For the text-containing cell, return its midpoint in (x, y) coordinate format. 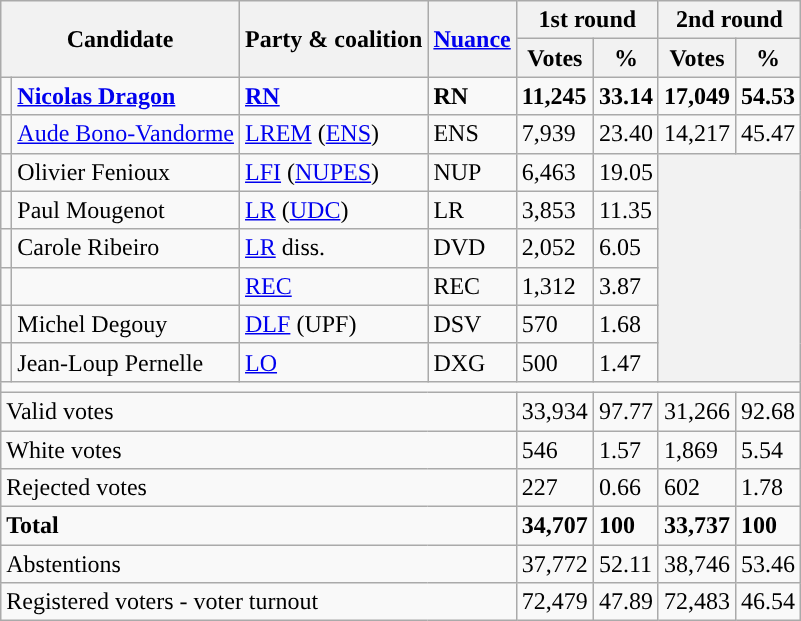
Paul Mougenot (126, 210)
500 (554, 362)
LR (472, 210)
19.05 (626, 172)
Olivier Fenioux (126, 172)
Candidate (120, 39)
Registered voters - voter turnout (259, 602)
5.54 (768, 449)
14,217 (696, 134)
Total (259, 526)
37,772 (554, 564)
11,245 (554, 96)
NUP (472, 172)
6,463 (554, 172)
1,312 (554, 286)
38,746 (696, 564)
33,934 (554, 411)
2,052 (554, 248)
570 (554, 324)
Abstentions (259, 564)
11.35 (626, 210)
1,869 (696, 449)
602 (696, 488)
Nuance (472, 39)
17,049 (696, 96)
Valid votes (259, 411)
White votes (259, 449)
DSV (472, 324)
LFI (NUPES) (334, 172)
1.47 (626, 362)
6.05 (626, 248)
LO (334, 362)
1st round (587, 20)
45.47 (768, 134)
53.46 (768, 564)
LR diss. (334, 248)
227 (554, 488)
ENS (472, 134)
52.11 (626, 564)
34,707 (554, 526)
DXG (472, 362)
31,266 (696, 411)
72,483 (696, 602)
3.87 (626, 286)
546 (554, 449)
72,479 (554, 602)
46.54 (768, 602)
Party & coalition (334, 39)
1.68 (626, 324)
33,737 (696, 526)
DLF (UPF) (334, 324)
LR (UDC) (334, 210)
2nd round (729, 20)
Nicolas Dragon (126, 96)
0.66 (626, 488)
Rejected votes (259, 488)
23.40 (626, 134)
Aude Bono-Vandorme (126, 134)
47.89 (626, 602)
LREM (ENS) (334, 134)
33.14 (626, 96)
Jean-Loup Pernelle (126, 362)
DVD (472, 248)
92.68 (768, 411)
3,853 (554, 210)
Carole Ribeiro (126, 248)
Michel Degouy (126, 324)
54.53 (768, 96)
97.77 (626, 411)
1.78 (768, 488)
1.57 (626, 449)
7,939 (554, 134)
